Provide the [x, y] coordinate of the cell's center where the given text is located.  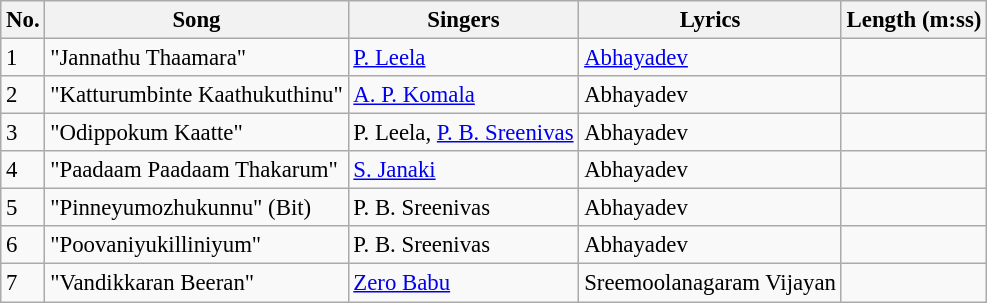
"Odippokum Kaatte" [196, 133]
Zero Babu [464, 283]
"Jannathu Thaamara" [196, 58]
P. Leela [464, 58]
"Vandikkaran Beeran" [196, 283]
"Pinneyumozhukunnu" (Bit) [196, 208]
4 [23, 170]
6 [23, 245]
3 [23, 133]
Song [196, 20]
Singers [464, 20]
A. P. Komala [464, 95]
"Poovaniyukilliniyum" [196, 245]
2 [23, 95]
5 [23, 208]
Sreemoolanagaram Vijayan [710, 283]
S. Janaki [464, 170]
P. Leela, P. B. Sreenivas [464, 133]
7 [23, 283]
Lyrics [710, 20]
Length (m:ss) [914, 20]
1 [23, 58]
No. [23, 20]
"Katturumbinte Kaathukuthinu" [196, 95]
"Paadaam Paadaam Thakarum" [196, 170]
